Capture the cell that displays the provided text and extract its [X, Y] central coordinate. 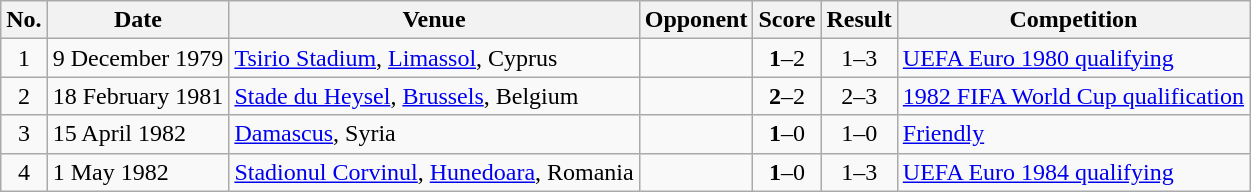
Opponent [696, 20]
Venue [434, 20]
UEFA Euro 1980 qualifying [1073, 58]
UEFA Euro 1984 qualifying [1073, 172]
Tsirio Stadium, Limassol, Cyprus [434, 58]
Competition [1073, 20]
1982 FIFA World Cup qualification [1073, 96]
1–2 [787, 58]
2–2 [787, 96]
18 February 1981 [138, 96]
15 April 1982 [138, 134]
Stadionul Corvinul, Hunedoara, Romania [434, 172]
1 May 1982 [138, 172]
Damascus, Syria [434, 134]
Score [787, 20]
9 December 1979 [138, 58]
Friendly [1073, 134]
2–3 [859, 96]
1 [24, 58]
Result [859, 20]
2 [24, 96]
Stade du Heysel, Brussels, Belgium [434, 96]
Date [138, 20]
3 [24, 134]
4 [24, 172]
No. [24, 20]
